From the cell containing the given text, extract its center point as (X, Y) coordinate. 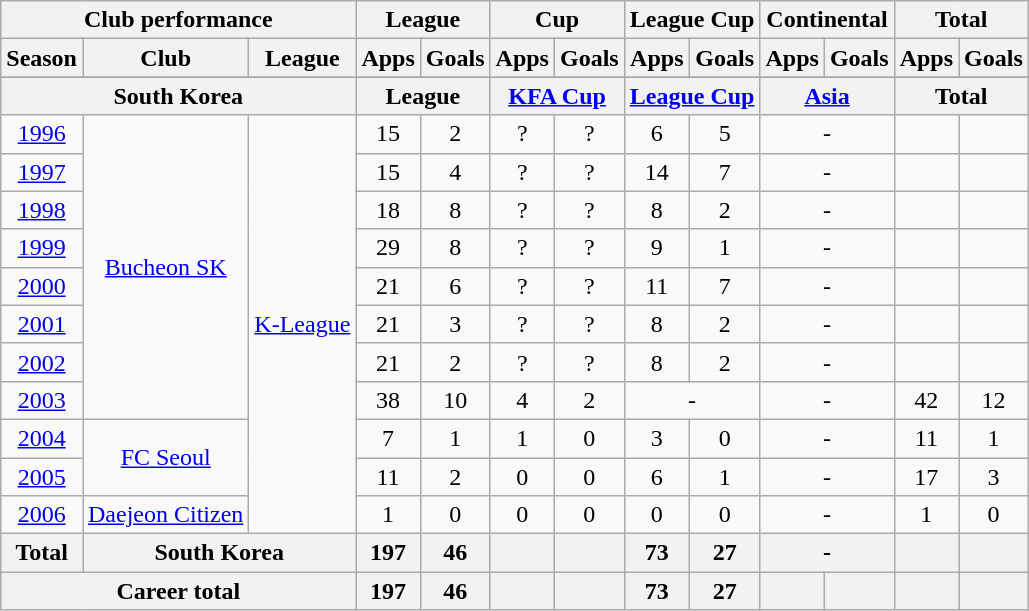
12 (994, 400)
Cup (557, 20)
17 (926, 477)
Continental (827, 20)
2004 (42, 438)
Club performance (178, 20)
FC Seoul (165, 457)
2003 (42, 400)
Career total (178, 591)
Asia (827, 96)
2001 (42, 324)
2006 (42, 515)
42 (926, 400)
Season (42, 58)
Daejeon Citizen (165, 515)
1999 (42, 248)
9 (656, 248)
5 (724, 134)
1998 (42, 210)
2000 (42, 286)
1997 (42, 172)
18 (388, 210)
1996 (42, 134)
38 (388, 400)
10 (455, 400)
KFA Cup (557, 96)
Bucheon SK (165, 267)
2005 (42, 477)
29 (388, 248)
K-League (302, 324)
Club (165, 58)
14 (656, 172)
2002 (42, 362)
